From the cell containing the given text, extract its center point as [X, Y] coordinate. 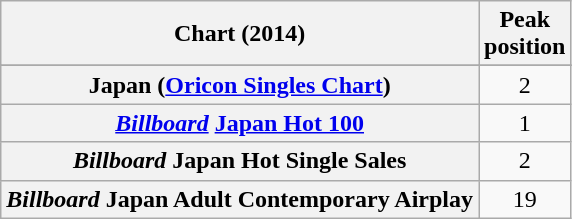
Chart (2014) [240, 34]
19 [525, 199]
Japan (Oricon Singles Chart) [240, 85]
Peakposition [525, 34]
1 [525, 123]
Billboard Japan Adult Contemporary Airplay [240, 199]
Billboard Japan Hot 100 [240, 123]
Billboard Japan Hot Single Sales [240, 161]
